Determine the (X, Y) coordinate at the center of the cell enclosing the given text.  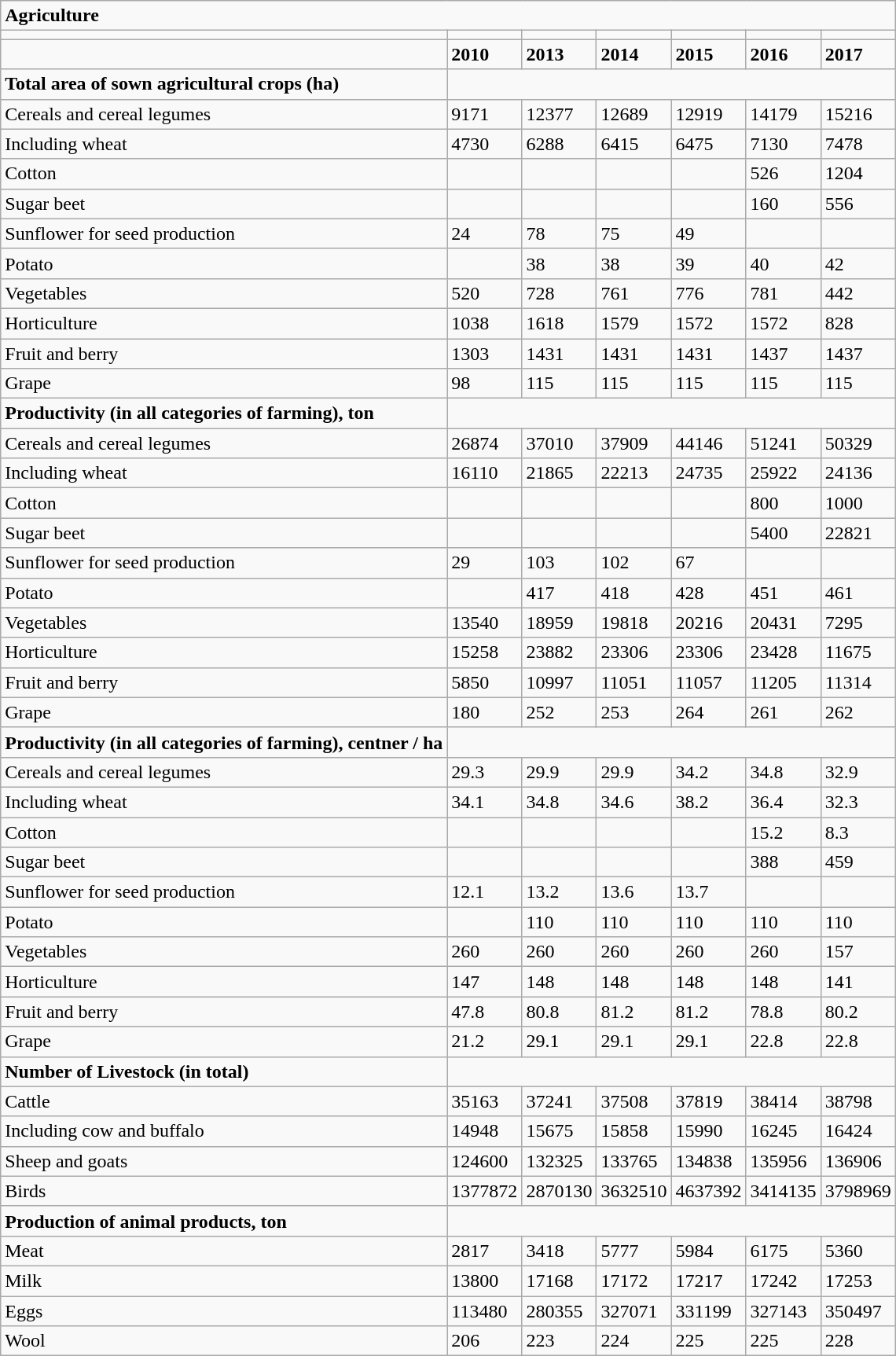
520 (484, 293)
350497 (858, 1310)
556 (858, 204)
160 (783, 204)
11314 (858, 682)
18959 (560, 623)
17217 (709, 1281)
327071 (633, 1310)
51241 (783, 443)
32.3 (858, 802)
Birds (224, 1191)
2010 (484, 54)
37819 (709, 1101)
Total area of sown agricultural crops (ha) (224, 84)
23882 (560, 652)
224 (633, 1341)
6415 (633, 144)
26874 (484, 443)
1038 (484, 323)
1000 (858, 503)
2870130 (560, 1191)
7130 (783, 144)
124600 (484, 1161)
14948 (484, 1131)
11051 (633, 682)
15258 (484, 652)
50329 (858, 443)
Meat (224, 1251)
280355 (560, 1310)
15990 (709, 1131)
17172 (633, 1281)
3798969 (858, 1191)
11205 (783, 682)
21.2 (484, 1042)
14179 (783, 114)
17242 (783, 1281)
Sheep and goats (224, 1161)
34.1 (484, 802)
80.8 (560, 1012)
1618 (560, 323)
133765 (633, 1161)
32.9 (858, 772)
388 (783, 862)
5850 (484, 682)
Productivity (in all categories of farming), centner / ha (224, 742)
47.8 (484, 1012)
37909 (633, 443)
Eggs (224, 1310)
36.4 (783, 802)
22213 (633, 473)
78.8 (783, 1012)
147 (484, 982)
261 (783, 712)
17253 (858, 1281)
16424 (858, 1131)
7478 (858, 144)
38.2 (709, 802)
761 (633, 293)
12689 (633, 114)
Including cow and buffalo (224, 1131)
29 (484, 563)
5400 (783, 533)
Cattle (224, 1101)
428 (709, 593)
21865 (560, 473)
206 (484, 1341)
262 (858, 712)
252 (560, 712)
75 (633, 233)
17168 (560, 1281)
29.3 (484, 772)
Milk (224, 1281)
67 (709, 563)
24 (484, 233)
34.6 (633, 802)
5777 (633, 1251)
135956 (783, 1161)
13.6 (633, 892)
2015 (709, 54)
15.2 (783, 832)
7295 (858, 623)
228 (858, 1341)
1303 (484, 353)
98 (484, 384)
526 (783, 174)
103 (560, 563)
24735 (709, 473)
44146 (709, 443)
223 (560, 1341)
4730 (484, 144)
24136 (858, 473)
2013 (560, 54)
Production of animal products, ton (224, 1221)
49 (709, 233)
37241 (560, 1101)
42 (858, 263)
442 (858, 293)
451 (783, 593)
253 (633, 712)
461 (858, 593)
34.2 (709, 772)
331199 (709, 1310)
19818 (633, 623)
1579 (633, 323)
11675 (858, 652)
20216 (709, 623)
Wool (224, 1341)
3418 (560, 1251)
3632510 (633, 1191)
13.2 (560, 892)
459 (858, 862)
828 (858, 323)
1377872 (484, 1191)
5360 (858, 1251)
15858 (633, 1131)
15216 (858, 114)
11057 (709, 682)
22821 (858, 533)
157 (858, 952)
776 (709, 293)
2014 (633, 54)
6475 (709, 144)
40 (783, 263)
728 (560, 293)
781 (783, 293)
39 (709, 263)
2016 (783, 54)
13540 (484, 623)
16110 (484, 473)
12377 (560, 114)
16245 (783, 1131)
5984 (709, 1251)
10997 (560, 682)
800 (783, 503)
Number of Livestock (in total) (224, 1071)
23428 (783, 652)
113480 (484, 1310)
9171 (484, 114)
13800 (484, 1281)
80.2 (858, 1012)
8.3 (858, 832)
264 (709, 712)
13.7 (709, 892)
180 (484, 712)
134838 (709, 1161)
20431 (783, 623)
2817 (484, 1251)
136906 (858, 1161)
37010 (560, 443)
38414 (783, 1101)
37508 (633, 1101)
15675 (560, 1131)
3414135 (783, 1191)
12919 (709, 114)
102 (633, 563)
1204 (858, 174)
78 (560, 233)
4637392 (709, 1191)
6288 (560, 144)
327143 (783, 1310)
417 (560, 593)
12.1 (484, 892)
35163 (484, 1101)
418 (633, 593)
6175 (783, 1251)
141 (858, 982)
38798 (858, 1101)
Agriculture (448, 16)
2017 (858, 54)
Productivity (in all categories of farming), ton (224, 413)
25922 (783, 473)
132325 (560, 1161)
